From the cell containing the given text, extract its center point as [X, Y] coordinate. 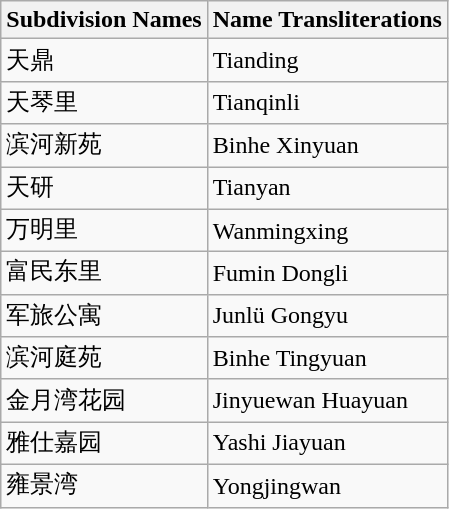
Yashi Jiayuan [327, 444]
Yongjingwan [327, 486]
Binhe Tingyuan [327, 358]
Jinyuewan Huayuan [327, 400]
雍景湾 [104, 486]
Tianding [327, 60]
富民东里 [104, 274]
天琴里 [104, 102]
Wanmingxing [327, 230]
滨河新苑 [104, 146]
军旅公寓 [104, 316]
Name Transliterations [327, 20]
滨河庭苑 [104, 358]
Tianqinli [327, 102]
Tianyan [327, 188]
天研 [104, 188]
金月湾花园 [104, 400]
天鼎 [104, 60]
雅仕嘉园 [104, 444]
Subdivision Names [104, 20]
Fumin Dongli [327, 274]
Junlü Gongyu [327, 316]
Binhe Xinyuan [327, 146]
万明里 [104, 230]
